Detect which cell encompasses the target text, then output its (x, y) center coordinate. 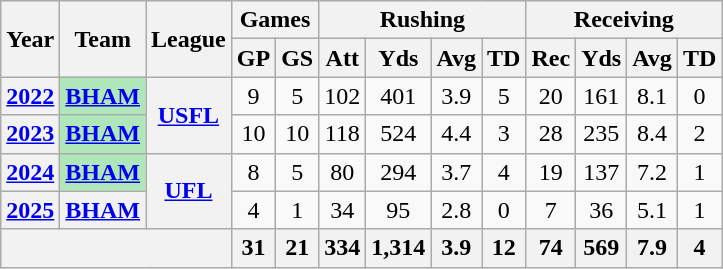
2022 (30, 96)
1,314 (398, 248)
28 (551, 134)
Receiving (624, 20)
20 (551, 96)
GP (253, 58)
31 (253, 248)
9 (253, 96)
7.9 (652, 248)
Year (30, 39)
102 (342, 96)
League (189, 39)
7 (551, 210)
4.4 (456, 134)
2.8 (456, 210)
8.4 (652, 134)
34 (342, 210)
2024 (30, 172)
569 (602, 248)
118 (342, 134)
12 (504, 248)
80 (342, 172)
2023 (30, 134)
GS (298, 58)
334 (342, 248)
19 (551, 172)
95 (398, 210)
524 (398, 134)
UFL (189, 191)
8 (253, 172)
7.2 (652, 172)
21 (298, 248)
235 (602, 134)
137 (602, 172)
Rushing (422, 20)
36 (602, 210)
Team (103, 39)
Att (342, 58)
Games (274, 20)
161 (602, 96)
74 (551, 248)
USFL (189, 115)
2025 (30, 210)
5.1 (652, 210)
Rec (551, 58)
3 (504, 134)
8.1 (652, 96)
294 (398, 172)
401 (398, 96)
3.7 (456, 172)
2 (699, 134)
